From the cell containing the given text, extract its center point as (X, Y) coordinate. 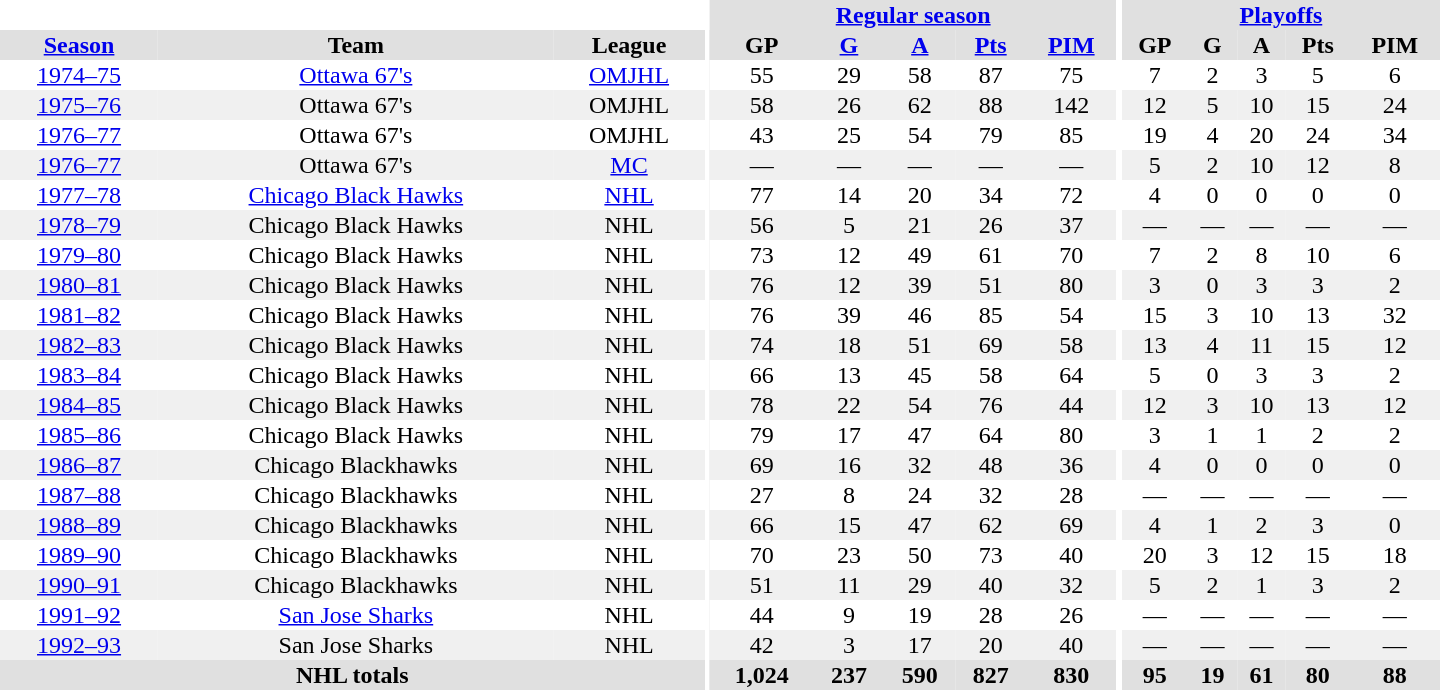
1,024 (762, 675)
9 (850, 615)
142 (1071, 105)
1986–87 (79, 465)
55 (762, 75)
Playoffs (1281, 15)
37 (1071, 225)
49 (920, 255)
Regular season (913, 15)
87 (990, 75)
27 (762, 495)
23 (850, 555)
48 (990, 465)
21 (920, 225)
16 (850, 465)
237 (850, 675)
1984–85 (79, 405)
MC (630, 165)
1987–88 (79, 495)
830 (1071, 675)
1989–90 (79, 555)
Team (356, 45)
1981–82 (79, 315)
1991–92 (79, 615)
Season (79, 45)
46 (920, 315)
1980–81 (79, 285)
25 (850, 135)
1974–75 (79, 75)
827 (990, 675)
1988–89 (79, 525)
75 (1071, 75)
590 (920, 675)
1983–84 (79, 375)
1992–93 (79, 645)
1982–83 (79, 345)
74 (762, 345)
43 (762, 135)
45 (920, 375)
56 (762, 225)
77 (762, 195)
1979–80 (79, 255)
League (630, 45)
50 (920, 555)
1978–79 (79, 225)
95 (1155, 675)
1975–76 (79, 105)
72 (1071, 195)
42 (762, 645)
1990–91 (79, 585)
36 (1071, 465)
NHL totals (352, 675)
78 (762, 405)
1977–78 (79, 195)
22 (850, 405)
14 (850, 195)
1985–86 (79, 435)
